Return the (X, Y) coordinate for the center point of the cell that contains the specified text.  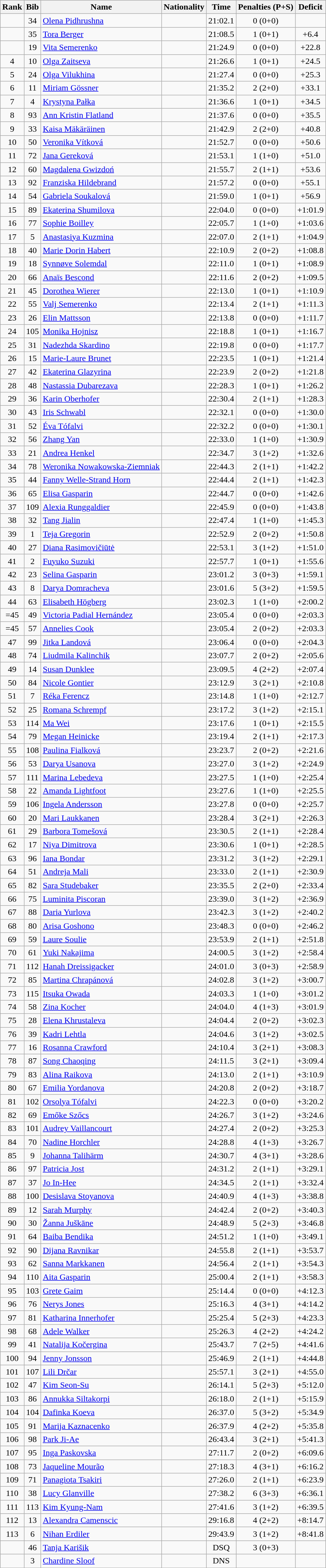
22:57.7 (221, 561)
Ma Wei (101, 723)
27:38.2 (221, 1493)
22:30.4 (221, 399)
27:18.3 (221, 1466)
Iris Schwabl (101, 413)
22:18.8 (221, 331)
+2:29.1 (310, 858)
22:32.1 (221, 413)
25:57.1 (221, 1372)
24:04.6 (221, 1034)
+6:39.5 (310, 1507)
23:01.2 (221, 574)
Barbora Tomešová (101, 831)
24:31.2 (221, 1169)
25:16.3 (221, 1304)
+1:42.6 (310, 493)
+1:01.9 (310, 210)
22:28.3 (221, 385)
24:01.0 (221, 966)
115 (33, 993)
+2:10.8 (310, 683)
Selina Gasparin (101, 574)
22:11.0 (221, 264)
Weronika Nowakowska-Ziemniak (101, 466)
46 (33, 1547)
Inga Paskovska (101, 1453)
Grete Gaim (101, 1291)
Emőke Szőcs (101, 1115)
24:28.8 (221, 1142)
Niya Dimitrova (101, 845)
Orsolya Tófalvi (101, 1102)
Tang Jialin (101, 520)
+1:26.2 (310, 385)
+2:58.9 (310, 966)
21:37.6 (221, 115)
+4:23.3 (310, 1318)
Kim Kyung-Nam (101, 1507)
+56.9 (310, 196)
22:19.8 (221, 345)
Fuyuko Suzuki (101, 561)
+35.5 (310, 115)
22:13.0 (221, 291)
21:08.5 (221, 34)
23:14.8 (221, 696)
Nihan Erdiler (101, 1534)
25:26.3 (221, 1331)
23:39.0 (221, 899)
+1:59.5 (310, 588)
Krystyna Pałka (101, 102)
23:30.6 (221, 845)
Baiba Bendika (101, 1236)
21:35.2 (221, 88)
Nationality (184, 7)
Karin Oberhofer (101, 399)
+3:00.7 (310, 980)
Ekaterina Glazyrina (101, 372)
+1:51.0 (310, 547)
Annukka Siltakorpi (101, 1399)
+3:32.4 (310, 1182)
24:34.5 (221, 1182)
Romana Schrempf (101, 710)
Nerys Jones (101, 1304)
Synnøve Solemdal (101, 264)
+1:11.7 (310, 318)
+1:30.9 (310, 439)
Diana Rasimovičiūtė (101, 547)
+6:36.1 (310, 1493)
Franziska Hildebrand (101, 183)
Olga Zaitseva (101, 61)
Katharina Innerhofer (101, 1318)
+51.0 (310, 155)
+1:11.3 (310, 304)
22:07.0 (221, 237)
Valj Semerenko (101, 304)
+1:59.1 (310, 574)
+2:40.2 (310, 912)
24:48.9 (221, 1223)
Lili Drčar (101, 1372)
+5:35.8 (310, 1426)
+2:26.3 (310, 818)
24:10.4 (221, 1048)
25:25.4 (221, 1318)
Daria Yurlova (101, 912)
Jaqueline Mourão (101, 1466)
Desislava Stoyanova (101, 1196)
Nastassia Dubarezava (101, 385)
Kim Seon-Su (101, 1385)
Olena Pidhrushna (101, 21)
24:11.5 (221, 1061)
Arisa Goshono (101, 926)
Itsuka Owada (101, 993)
+1:16.7 (310, 331)
22:47.4 (221, 520)
+1:04.9 (310, 237)
+1:30.0 (310, 413)
+8:41.8 (310, 1534)
Anastasiya Kuzmina (101, 237)
22:52.9 (221, 534)
21:27.4 (221, 75)
Darya Usanova (101, 764)
22:44.4 (221, 480)
+3:58.3 (310, 1277)
+4:14.2 (310, 1304)
25:46.9 (221, 1358)
21:42.9 (221, 129)
Victoria Padial Hernández (101, 615)
Martina Chrapánová (101, 980)
24:20.8 (221, 1088)
Hanah Dreissigacker (101, 966)
23:27.6 (221, 791)
Alina Raikova (101, 1075)
+2:05.6 (310, 656)
23:53.9 (221, 939)
+2:04.3 (310, 642)
23:31.2 (221, 858)
29:43.9 (221, 1534)
3 (33, 1561)
Kaisa Mäkäräinen (101, 129)
22:04.0 (221, 210)
23:06.4 (221, 642)
23:09.5 (221, 669)
27:26.0 (221, 1480)
23:12.9 (221, 683)
+3:26.7 (310, 1142)
Nadezhda Skardino (101, 345)
27:11.7 (221, 1453)
23:27.8 (221, 804)
22:10.9 (221, 250)
23:02.3 (221, 602)
27:41.6 (221, 1507)
Name (101, 7)
+1:30.1 (310, 426)
+3:49.1 (310, 1236)
23:17.6 (221, 723)
26:14.1 (221, 1385)
Dorothea Wierer (101, 291)
Zhang Yan (101, 439)
+4:12.3 (310, 1291)
Panagiota Tsakiri (101, 1480)
Andreja Mali (101, 872)
22:53.1 (221, 547)
23:07.7 (221, 656)
22:11.6 (221, 277)
Jitka Landová (101, 642)
+5:12.0 (310, 1385)
24:26.7 (221, 1115)
Bib (33, 7)
+4:41.6 (310, 1345)
+3:24.6 (310, 1115)
Lucy Glanville (101, 1493)
22:45.9 (221, 507)
26:37.9 (221, 1426)
24:40.9 (221, 1196)
+2:21.6 (310, 750)
Tora Berger (101, 34)
21:55.7 (221, 169)
24:51.2 (221, 1236)
24:03.3 (221, 993)
22:44.3 (221, 466)
114 (33, 723)
Elena Khrustaleva (101, 1020)
+3:08.3 (310, 1048)
+2:15.1 (310, 710)
22:23.9 (221, 372)
+1:43.8 (310, 507)
Amanda Lightfoot (101, 791)
Andrea Henkel (101, 453)
7 (2+5) (266, 1345)
+2:15.5 (310, 723)
+4:55.0 (310, 1372)
+2:51.8 (310, 939)
Magdalena Gwizdoń (101, 169)
+1:10.9 (310, 291)
24:55.8 (221, 1250)
+3:54.3 (310, 1264)
22:05.7 (221, 223)
Elin Mattsson (101, 318)
+1:45.3 (310, 520)
+1:03.6 (310, 223)
+24.5 (310, 61)
6 (3+3) (266, 1493)
Audrey Vaillancourt (101, 1129)
+2:25.5 (310, 791)
+6:23.9 (310, 1480)
Rank (12, 7)
+3:01.2 (310, 993)
23:19.4 (221, 737)
Jana Gereková (101, 155)
+3:18.7 (310, 1088)
Laure Soulie (101, 939)
23:17.2 (221, 710)
+2:00.2 (310, 602)
+3:29.1 (310, 1169)
23:01.6 (221, 588)
+3:25.3 (310, 1129)
Paulina Fialková (101, 750)
2 (33, 561)
+1:17.7 (310, 345)
Natalija Kočergina (101, 1345)
+1:21.8 (310, 372)
Darya Domracheva (101, 588)
+3:09.4 (310, 1061)
23:42.3 (221, 912)
+4:44.8 (310, 1358)
21:26.6 (221, 61)
23:48.3 (221, 926)
+2:25.7 (310, 804)
22:44.7 (221, 493)
Liudmila Kalinchik (101, 656)
Marie Dorin Habert (101, 250)
23:27.0 (221, 764)
22:32.2 (221, 426)
Teja Gregorin (101, 534)
24:04.4 (221, 1020)
21:57.2 (221, 183)
23:35.5 (221, 885)
25:14.4 (221, 1291)
Monika Hojnisz (101, 331)
Sophie Boilley (101, 223)
+3:10.9 (310, 1075)
Nicole Gontier (101, 683)
22:34.7 (221, 453)
DSQ (221, 1547)
+1:28.3 (310, 399)
Mari Laukkanen (101, 818)
Gabriela Soukalová (101, 196)
Sara Studebaker (101, 885)
Park Ji-Ae (101, 1439)
Johanna Talihärm (101, 1155)
24:13.0 (221, 1075)
Kadri Lehtla (101, 1034)
Miriam Gössner (101, 88)
Marie-Laure Brunet (101, 358)
Ekaterina Shumilova (101, 210)
+3:28.6 (310, 1155)
22:23.5 (221, 358)
+1:42.3 (310, 480)
1 (33, 534)
Time (221, 7)
22:13.4 (221, 304)
+2:30.9 (310, 872)
21:52.7 (221, 142)
+2:58.4 (310, 953)
+2:24.9 (310, 764)
22:33.0 (221, 439)
+40.8 (310, 129)
24:42.4 (221, 1209)
+1:09.5 (310, 277)
Patricia Jost (101, 1169)
+3:46.8 (310, 1223)
Luminita Piscoran (101, 899)
Aita Gasparin (101, 1277)
+1:55.6 (310, 561)
Iana Bondar (101, 858)
+6:16.2 (310, 1466)
23:27.5 (221, 777)
+6:09.6 (310, 1453)
+33.1 (310, 88)
+6.4 (310, 34)
25:00.4 (221, 1277)
Annelies Cook (101, 629)
+2:36.9 (310, 899)
Éva Tófalvi (101, 426)
24:56.4 (221, 1264)
45 (33, 291)
Vita Semerenko (101, 48)
+2:17.3 (310, 737)
Anaïs Bescond (101, 277)
Marija Kaznacenko (101, 1426)
+3:02.5 (310, 1034)
24:00.5 (221, 953)
+1:08.8 (310, 250)
+22.8 (310, 48)
+34.5 (310, 102)
Nadine Horchler (101, 1142)
Dijana Ravnikar (101, 1250)
+3:01.9 (310, 1007)
+5:41.3 (310, 1439)
23:30.5 (221, 831)
Elisabeth Högberg (101, 602)
+1:21.4 (310, 358)
24:22.3 (221, 1102)
21:02.1 (221, 21)
Jenny Jonsson (101, 1358)
Marina Lebedeva (101, 777)
+53.6 (310, 169)
Jo In-Hee (101, 1182)
+2:07.4 (310, 669)
+2:33.4 (310, 885)
Ingela Andersson (101, 804)
21:24.9 (221, 48)
Sanna Markkanen (101, 1264)
29:16.8 (221, 1520)
+3:53.7 (310, 1250)
Rosanna Crawford (101, 1048)
26:18.0 (221, 1399)
DNS (221, 1561)
+3:20.2 (310, 1102)
Fanny Welle-Strand Horn (101, 480)
+2:28.5 (310, 845)
+1:42.2 (310, 466)
+1:32.6 (310, 453)
+2:12.7 (310, 696)
+55.1 (310, 183)
Megan Heinicke (101, 737)
Deficit (310, 7)
+3:40.3 (310, 1209)
Dafinka Koeva (101, 1412)
23:28.4 (221, 818)
24:30.7 (221, 1155)
+2:25.4 (310, 777)
21:53.1 (221, 155)
+5:34.9 (310, 1412)
Emilia Yordanova (101, 1088)
Song Chaoqing (101, 1061)
+1:50.8 (310, 534)
Alexandra Camenscic (101, 1520)
+50.6 (310, 142)
23:33.0 (221, 872)
25:43.7 (221, 1345)
Olga Vilukhina (101, 75)
21:59.0 (221, 196)
24:02.8 (221, 980)
24:04.0 (221, 1007)
Yuki Nakajima (101, 953)
23:23.7 (221, 750)
+3:38.8 (310, 1196)
+3:02.3 (310, 1020)
Réka Ferencz (101, 696)
Sarah Murphy (101, 1209)
Chardine Sloof (101, 1561)
+5:15.9 (310, 1399)
Žanna Juškāne (101, 1223)
Ann Kristin Flatland (101, 115)
26:37.0 (221, 1412)
Tanja Karišik (101, 1547)
+4:24.2 (310, 1331)
+8:14.7 (310, 1520)
22:13.8 (221, 318)
Adele Walker (101, 1331)
21:36.6 (221, 102)
24:27.4 (221, 1129)
Susan Dunklee (101, 669)
Alexia Runggaldier (101, 507)
+2:28.4 (310, 831)
Veronika Vítková (101, 142)
+25.3 (310, 75)
+1:08.9 (310, 264)
Penalties (P+S) (266, 7)
Zina Kocher (101, 1007)
+2:46.2 (310, 926)
Elisa Gasparin (101, 493)
26:43.4 (221, 1439)
